Find where the given text appears and provide that cell's center as (X, Y) coordinate. 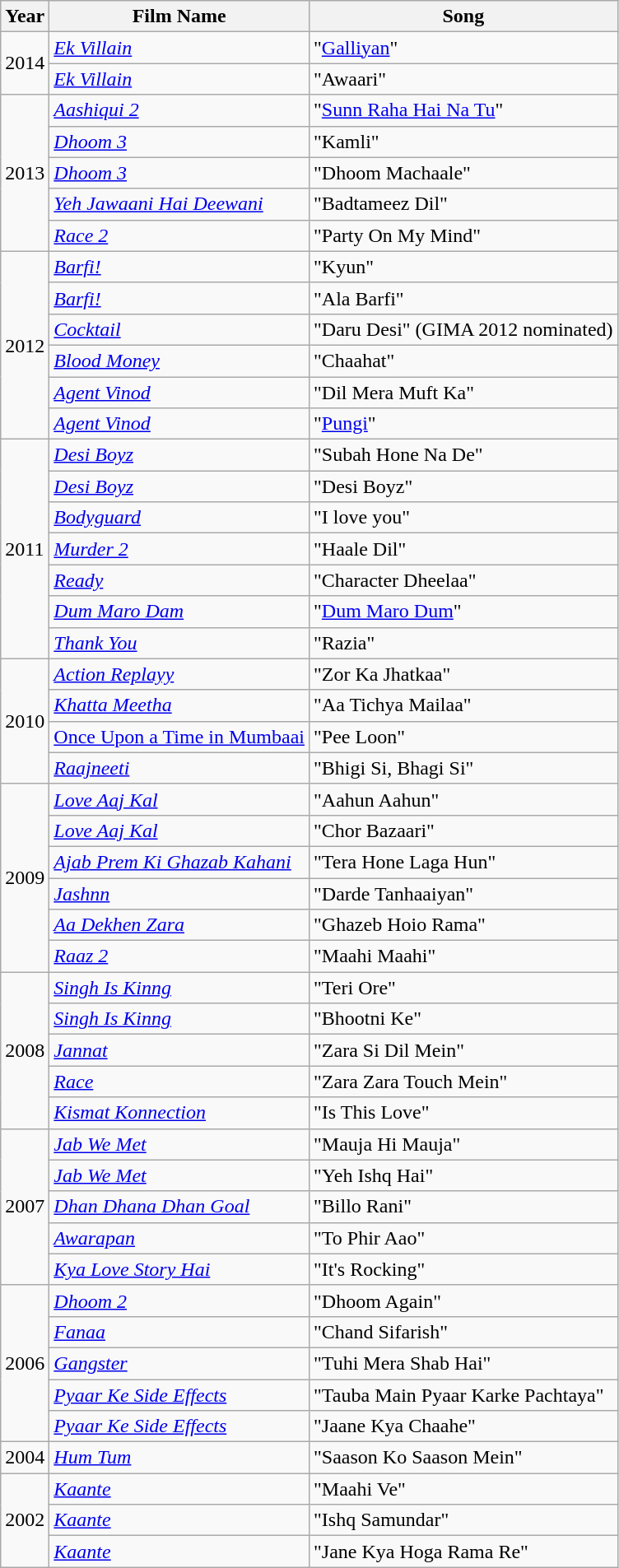
Cocktail (179, 329)
"Party On My Mind" (464, 235)
Year (25, 16)
"Kyun" (464, 267)
2011 (25, 549)
"Desi Boyz" (464, 486)
Khatta Meetha (179, 705)
Yeh Jawaani Hai Deewani (179, 204)
2006 (25, 1363)
Ajab Prem Ki Ghazab Kahani (179, 862)
Kismat Konnection (179, 1113)
"Jaane Kya Chaahe" (464, 1426)
Bodyguard (179, 518)
"Dil Mera Muft Ka" (464, 393)
2008 (25, 1050)
Raaz 2 (179, 956)
"Ghazeb Hoio Rama" (464, 925)
"Chaahat" (464, 361)
"Bhootni Ke" (464, 1019)
"It's Rocking" (464, 1269)
Jashnn (179, 893)
"Galliyan" (464, 48)
"Zara Zara Touch Mein" (464, 1082)
2014 (25, 63)
"Aa Tichya Mailaa" (464, 705)
"Pungi" (464, 424)
Race (179, 1082)
"Haale Dil" (464, 549)
Dum Maro Dam (179, 612)
Murder 2 (179, 549)
"Pee Loon" (464, 737)
"Is This Love" (464, 1113)
2004 (25, 1458)
Action Replayy (179, 674)
Once Upon a Time in Mumbaai (179, 737)
Blood Money (179, 361)
"Teri Ore" (464, 988)
"Dhoom Again" (464, 1300)
"Saason Ko Saason Mein" (464, 1458)
"Chor Bazaari" (464, 831)
"Tauba Main Pyaar Karke Pachtaya" (464, 1395)
"Chand Sifarish" (464, 1332)
Raajneeti (179, 768)
"Tera Hone Laga Hun" (464, 862)
"Razia" (464, 643)
Dhan Dhana Dhan Goal (179, 1207)
Fanaa (179, 1332)
Race 2 (179, 235)
"Sunn Raha Hai Na Tu" (464, 110)
2007 (25, 1207)
2009 (25, 877)
"Zor Ka Jhatkaa" (464, 674)
"Kamli" (464, 142)
"Billo Rani" (464, 1207)
"Bhigi Si, Bhagi Si" (464, 768)
"Daru Desi" (GIMA 2012 nominated) (464, 329)
"Badtameez Dil" (464, 204)
"Ala Barfi" (464, 298)
Song (464, 16)
"Character Dheelaa" (464, 580)
Gangster (179, 1363)
Film Name (179, 16)
Dhoom 2 (179, 1300)
"Zara Si Dil Mein" (464, 1050)
Jannat (179, 1050)
"Dhoom Machaale" (464, 173)
"Tuhi Mera Shab Hai" (464, 1363)
Aashiqui 2 (179, 110)
"Mauja Hi Mauja" (464, 1144)
"Jane Kya Hoga Rama Re" (464, 1552)
Awarapan (179, 1238)
"Yeh Ishq Hai" (464, 1175)
2010 (25, 721)
Hum Tum (179, 1458)
Thank You (179, 643)
Kya Love Story Hai (179, 1269)
"Ishq Samundar" (464, 1520)
"Maahi Maahi" (464, 956)
"To Phir Aao" (464, 1238)
"Dum Maro Dum" (464, 612)
Aa Dekhen Zara (179, 925)
"Subah Hone Na De" (464, 455)
"Aahun Aahun" (464, 799)
2013 (25, 173)
2002 (25, 1520)
"Maahi Ve" (464, 1489)
2012 (25, 345)
"I love you" (464, 518)
"Darde Tanhaaiyan" (464, 893)
Ready (179, 580)
"Awaari" (464, 79)
